Extract the (x, y) coordinate from the center of the cell holding the provided text.  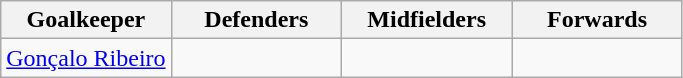
Gonçalo Ribeiro (86, 58)
Midfielders (426, 20)
Goalkeeper (86, 20)
Forwards (597, 20)
Defenders (256, 20)
